Output the (x, y) coordinate of the center of the cell containing the given text.  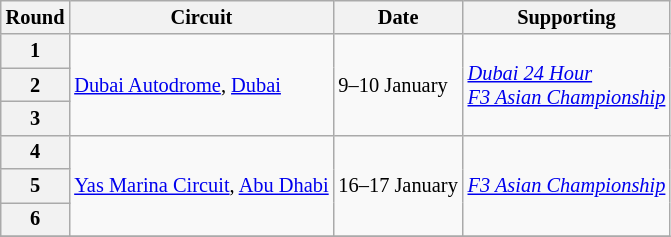
Round (36, 17)
4 (36, 152)
Circuit (201, 17)
Dubai Autodrome, Dubai (201, 84)
Supporting (567, 17)
2 (36, 85)
F3 Asian Championship (567, 186)
16–17 January (398, 186)
Dubai 24 HourF3 Asian Championship (567, 84)
1 (36, 51)
6 (36, 219)
9–10 January (398, 84)
3 (36, 118)
Date (398, 17)
Yas Marina Circuit, Abu Dhabi (201, 186)
5 (36, 186)
